Locate the cell with the specified text and output its [x, y] center coordinate. 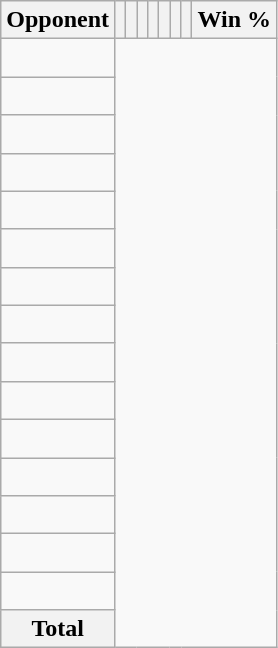
Win % [234, 20]
Total [58, 629]
Opponent [58, 20]
